Scan for the cell matching the given text and deliver its (X, Y) coordinate at center. 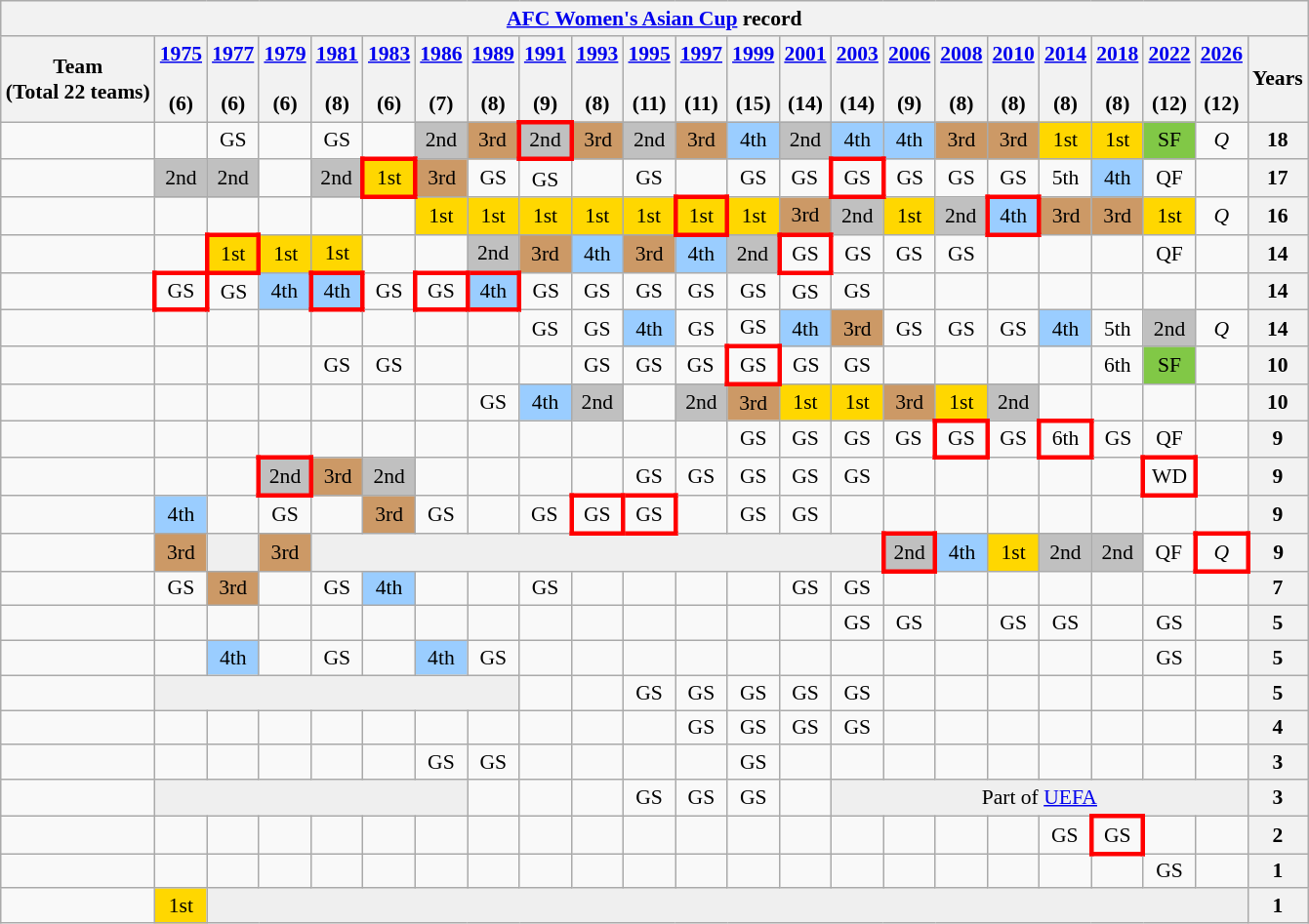
2008(8) (961, 79)
4 (1278, 728)
Years (1278, 79)
Team(Total 22 teams) (78, 79)
1977(6) (232, 79)
1983(6) (389, 79)
1991(9) (545, 79)
1993(8) (597, 79)
17 (1278, 180)
2014(8) (1066, 79)
2026(12) (1222, 79)
16 (1278, 217)
1979(6) (285, 79)
1999(15) (754, 79)
1995(11) (648, 79)
1997(11) (701, 79)
AFC Women's Asian Cup record (654, 19)
WD (1169, 478)
1989(8) (494, 79)
2010(8) (1013, 79)
2018(8) (1117, 79)
2022(12) (1169, 79)
1986(7) (441, 79)
2006(9) (910, 79)
2003(14) (857, 79)
18 (1278, 141)
2001(14) (804, 79)
1975(6) (182, 79)
1981(8) (338, 79)
7 (1278, 588)
Part of UEFA (1040, 798)
2 (1278, 835)
